Capture the cell that displays the provided text and extract its (x, y) central coordinate. 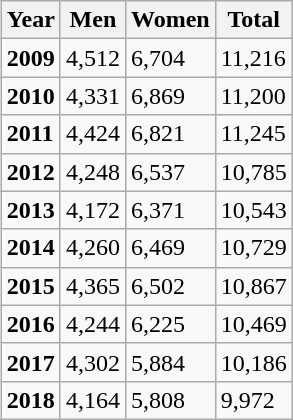
2017 (30, 362)
10,543 (254, 210)
4,172 (92, 210)
10,186 (254, 362)
6,469 (170, 248)
6,225 (170, 324)
6,704 (170, 58)
Women (170, 20)
10,867 (254, 286)
4,260 (92, 248)
2016 (30, 324)
6,371 (170, 210)
Year (30, 20)
2011 (30, 134)
Men (92, 20)
9,972 (254, 400)
10,469 (254, 324)
11,200 (254, 96)
2013 (30, 210)
4,164 (92, 400)
2009 (30, 58)
5,808 (170, 400)
5,884 (170, 362)
10,785 (254, 172)
10,729 (254, 248)
2018 (30, 400)
6,821 (170, 134)
2010 (30, 96)
2012 (30, 172)
4,248 (92, 172)
4,424 (92, 134)
2015 (30, 286)
Total (254, 20)
6,537 (170, 172)
4,244 (92, 324)
4,512 (92, 58)
4,331 (92, 96)
6,869 (170, 96)
11,245 (254, 134)
2014 (30, 248)
4,365 (92, 286)
4,302 (92, 362)
11,216 (254, 58)
6,502 (170, 286)
